Locate the cell with the specified text and output its (X, Y) center coordinate. 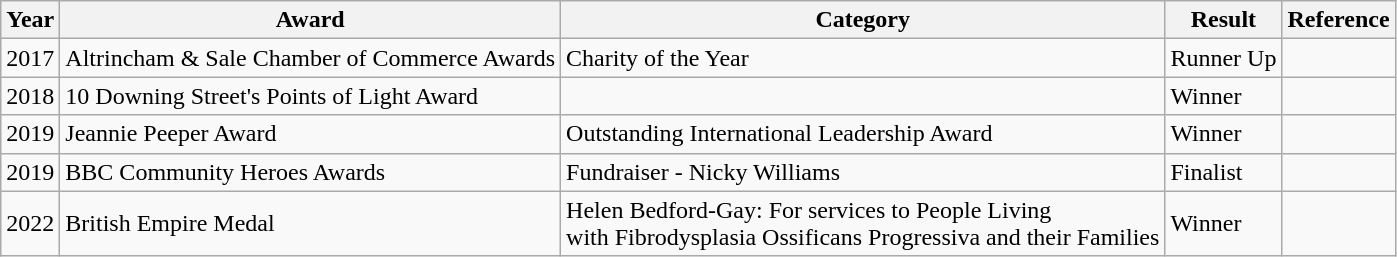
Jeannie Peeper Award (310, 134)
Award (310, 20)
2022 (30, 224)
Year (30, 20)
Result (1224, 20)
British Empire Medal (310, 224)
2018 (30, 96)
Charity of the Year (863, 58)
Altrincham & Sale Chamber of Commerce Awards (310, 58)
Helen Bedford-Gay: For services to People Livingwith Fibrodysplasia Ossificans Progressiva and their Families (863, 224)
Finalist (1224, 172)
Category (863, 20)
Outstanding International Leadership Award (863, 134)
Runner Up (1224, 58)
Fundraiser - Nicky Williams (863, 172)
2017 (30, 58)
10 Downing Street's Points of Light Award (310, 96)
BBC Community Heroes Awards (310, 172)
Reference (1338, 20)
